Scan for the cell matching the given text and deliver its (X, Y) coordinate at center. 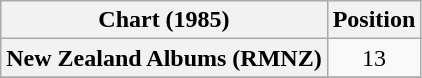
New Zealand Albums (RMNZ) (164, 58)
Chart (1985) (164, 20)
Position (374, 20)
13 (374, 58)
